Extract the (x, y) coordinate from the center of the cell holding the provided text.  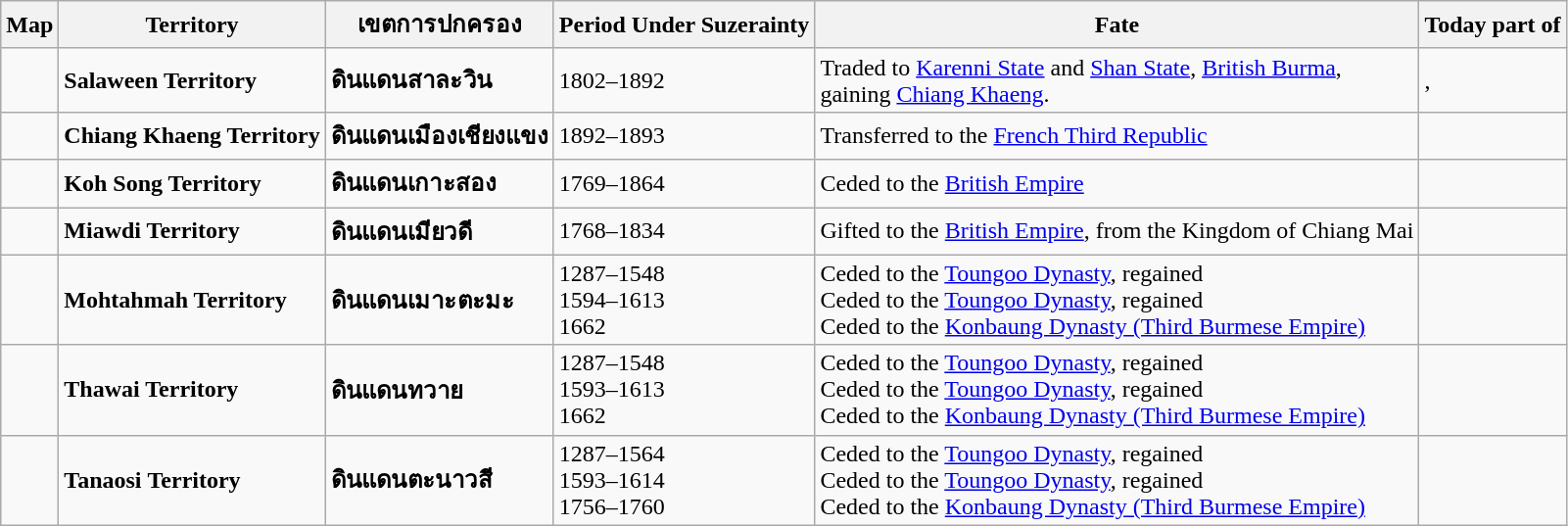
Traded to Karenni State and Shan State, British Burma,gaining Chiang Khaeng. (1117, 80)
1769–1864 (684, 184)
1802–1892 (684, 80)
Koh Song Territory (192, 184)
1287–15641593–16141756–1760 (684, 480)
ดินแดนตะนาวสี (439, 480)
Territory (192, 25)
Chiang Khaeng Territory (192, 135)
Transferred to the French Third Republic (1117, 135)
Map (29, 25)
Mohtahmah Territory (192, 300)
ดินแดนเมาะตะมะ (439, 300)
Thawai Territory (192, 390)
1768–1834 (684, 231)
Fate (1117, 25)
เขตการปกครอง (439, 25)
ดินแดนเมืองเชียงแขง (439, 135)
Period Under Suzerainty (684, 25)
1287–15481593–16131662 (684, 390)
ดินแดนเมียวดี (439, 231)
, (1493, 80)
1892–1893 (684, 135)
Ceded to the British Empire (1117, 184)
ดินแดนสาละวิน (439, 80)
1287–15481594–16131662 (684, 300)
Today part of (1493, 25)
Salaween Territory (192, 80)
ดินแดนเกาะสอง (439, 184)
ดินแดนทวาย (439, 390)
Miawdi Territory (192, 231)
Tanaosi Territory (192, 480)
Gifted to the British Empire, from the Kingdom of Chiang Mai (1117, 231)
